Find where the given text appears and provide that cell's center as [X, Y] coordinate. 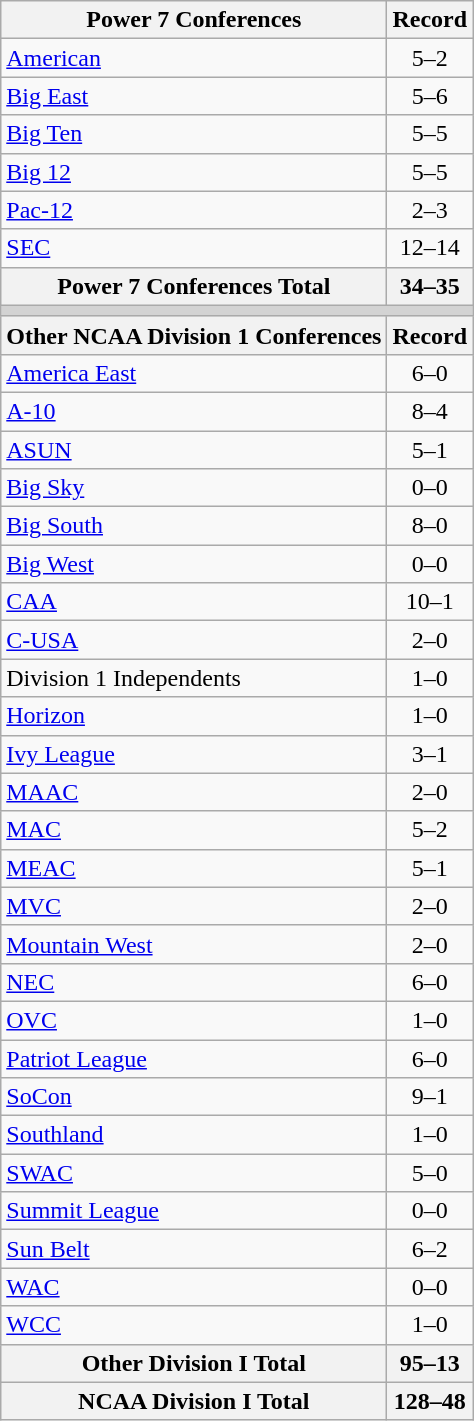
Horizon [194, 716]
WCC [194, 1325]
Patriot League [194, 1059]
9–1 [430, 1097]
8–4 [430, 411]
Mountain West [194, 944]
Other NCAA Division 1 Conferences [194, 335]
OVC [194, 1020]
Summit League [194, 1211]
Division 1 Independents [194, 678]
Southland [194, 1135]
5–6 [430, 96]
34–35 [430, 286]
Big South [194, 526]
America East [194, 373]
Big Ten [194, 134]
SWAC [194, 1173]
MAAC [194, 792]
CAA [194, 602]
Pac-12 [194, 210]
A-10 [194, 411]
Power 7 Conferences [194, 20]
128–48 [430, 1401]
2–3 [430, 210]
SoCon [194, 1097]
MVC [194, 906]
10–1 [430, 602]
SEC [194, 248]
Big Sky [194, 488]
Big East [194, 96]
3–1 [430, 754]
NCAA Division I Total [194, 1401]
Big 12 [194, 172]
Sun Belt [194, 1249]
Other Division I Total [194, 1363]
C-USA [194, 640]
American [194, 58]
8–0 [430, 526]
12–14 [430, 248]
Power 7 Conferences Total [194, 286]
MEAC [194, 868]
Ivy League [194, 754]
5–0 [430, 1173]
NEC [194, 982]
Big West [194, 564]
MAC [194, 830]
WAC [194, 1287]
6–2 [430, 1249]
ASUN [194, 449]
95–13 [430, 1363]
